Identify which cell holds the provided text, then report its (x, y) central coordinate. 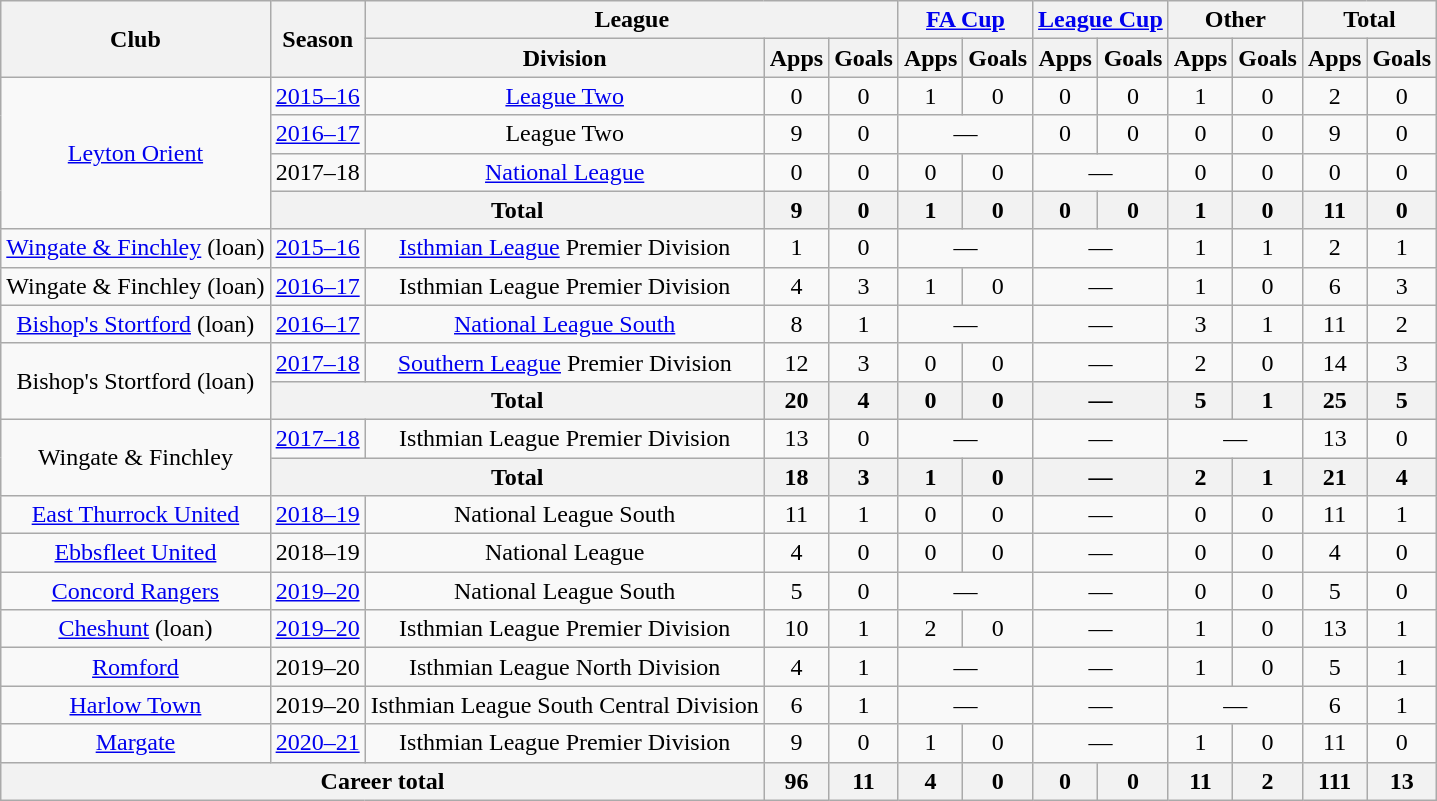
12 (796, 362)
Concord Rangers (136, 591)
10 (796, 629)
Wingate & Finchley (136, 457)
Other (1235, 20)
111 (1334, 781)
Margate (136, 743)
21 (1334, 477)
Division (564, 58)
25 (1334, 400)
Season (318, 39)
Cheshunt (loan) (136, 629)
8 (796, 324)
Southern League Premier Division (564, 362)
Career total (382, 781)
Isthmian League South Central Division (564, 705)
East Thurrock United (136, 515)
Ebbsfleet United (136, 553)
18 (796, 477)
Harlow Town (136, 705)
14 (1334, 362)
League (632, 20)
Romford (136, 667)
FA Cup (965, 20)
Leyton Orient (136, 153)
League Cup (1101, 20)
96 (796, 781)
Isthmian League North Division (564, 667)
20 (796, 400)
2020–21 (318, 743)
Club (136, 39)
